Pinpoint the cell where the given text exists, returning its (X, Y) midpoint coordinate. 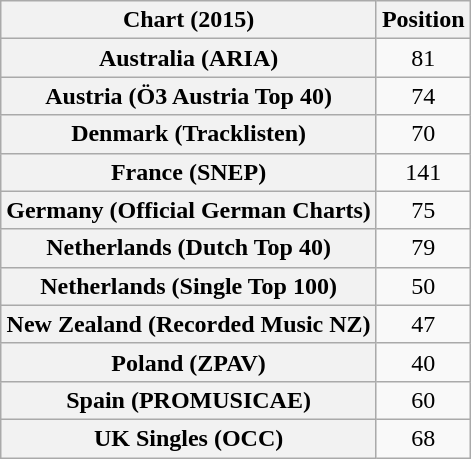
81 (423, 58)
Spain (PROMUSICAE) (189, 400)
74 (423, 96)
60 (423, 400)
France (SNEP) (189, 172)
47 (423, 324)
New Zealand (Recorded Music NZ) (189, 324)
50 (423, 286)
Netherlands (Dutch Top 40) (189, 248)
40 (423, 362)
141 (423, 172)
70 (423, 134)
Chart (2015) (189, 20)
Position (423, 20)
79 (423, 248)
Australia (ARIA) (189, 58)
UK Singles (OCC) (189, 438)
Poland (ZPAV) (189, 362)
Germany (Official German Charts) (189, 210)
68 (423, 438)
Netherlands (Single Top 100) (189, 286)
Denmark (Tracklisten) (189, 134)
Austria (Ö3 Austria Top 40) (189, 96)
75 (423, 210)
